Provide the [x, y] coordinate of the cell's center where the given text is located.  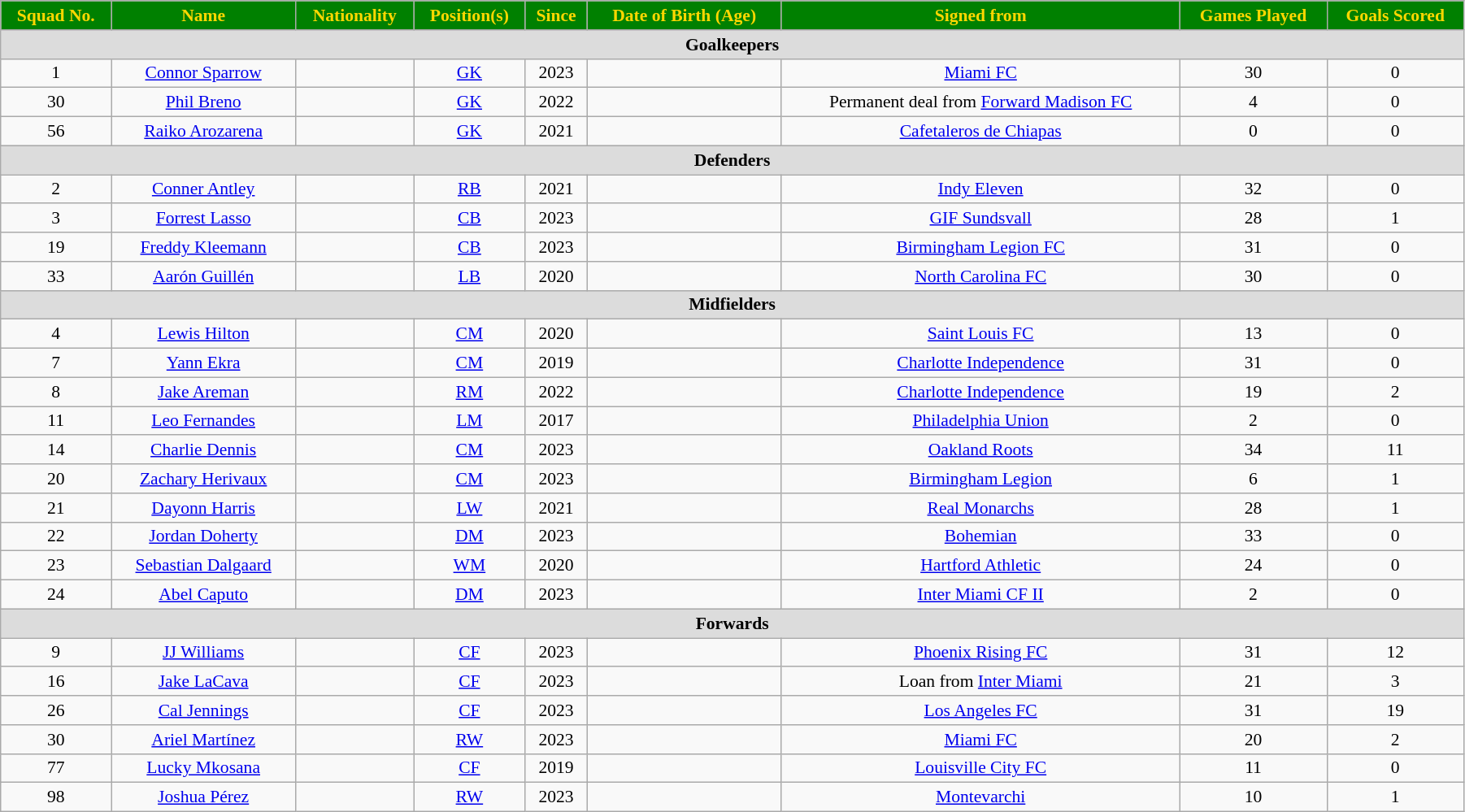
LB [470, 276]
34 [1254, 450]
Goals Scored [1395, 15]
77 [56, 768]
Real Monarchs [980, 508]
Conner Antley [203, 189]
13 [1254, 334]
Cafetaleros de Chiapas [980, 132]
Birmingham Legion [980, 479]
Raiko Arozarena [203, 132]
Los Angeles FC [980, 710]
16 [56, 682]
7 [56, 363]
Nationality [354, 15]
Montevarchi [980, 797]
Indy Eleven [980, 189]
WM [470, 566]
6 [1254, 479]
Louisville City FC [980, 768]
2017 [556, 421]
Position(s) [470, 15]
Cal Jennings [203, 710]
Dayonn Harris [203, 508]
Squad No. [56, 15]
98 [56, 797]
North Carolina FC [980, 276]
Leo Fernandes [203, 421]
Inter Miami CF II [980, 595]
Jordan Doherty [203, 536]
9 [56, 653]
JJ Williams [203, 653]
Connor Sparrow [203, 73]
Forrest Lasso [203, 219]
Ariel Martínez [203, 740]
Loan from Inter Miami [980, 682]
Zachary Herivaux [203, 479]
Bohemian [980, 536]
8 [56, 392]
Lewis Hilton [203, 334]
Defenders [732, 160]
Permanent deal from Forward Madison FC [980, 102]
23 [56, 566]
26 [56, 710]
Birmingham Legion FC [980, 247]
Games Played [1254, 15]
Goalkeepers [732, 45]
Sebastian Dalgaard [203, 566]
Joshua Pérez [203, 797]
Jake Areman [203, 392]
LM [470, 421]
LW [470, 508]
Jake LaCava [203, 682]
Phil Breno [203, 102]
Oakland Roots [980, 450]
14 [56, 450]
Name [203, 15]
10 [1254, 797]
22 [56, 536]
Yann Ekra [203, 363]
Signed from [980, 15]
RM [470, 392]
GIF Sundsvall [980, 219]
Midfielders [732, 305]
RB [470, 189]
Freddy Kleemann [203, 247]
Date of Birth (Age) [685, 15]
Hartford Athletic [980, 566]
Since [556, 15]
Phoenix Rising FC [980, 653]
Aarón Guillén [203, 276]
56 [56, 132]
Philadelphia Union [980, 421]
Saint Louis FC [980, 334]
32 [1254, 189]
Charlie Dennis [203, 450]
12 [1395, 653]
Lucky Mkosana [203, 768]
Abel Caputo [203, 595]
Forwards [732, 623]
